Extract the (x, y) coordinate from the center of the cell holding the provided text.  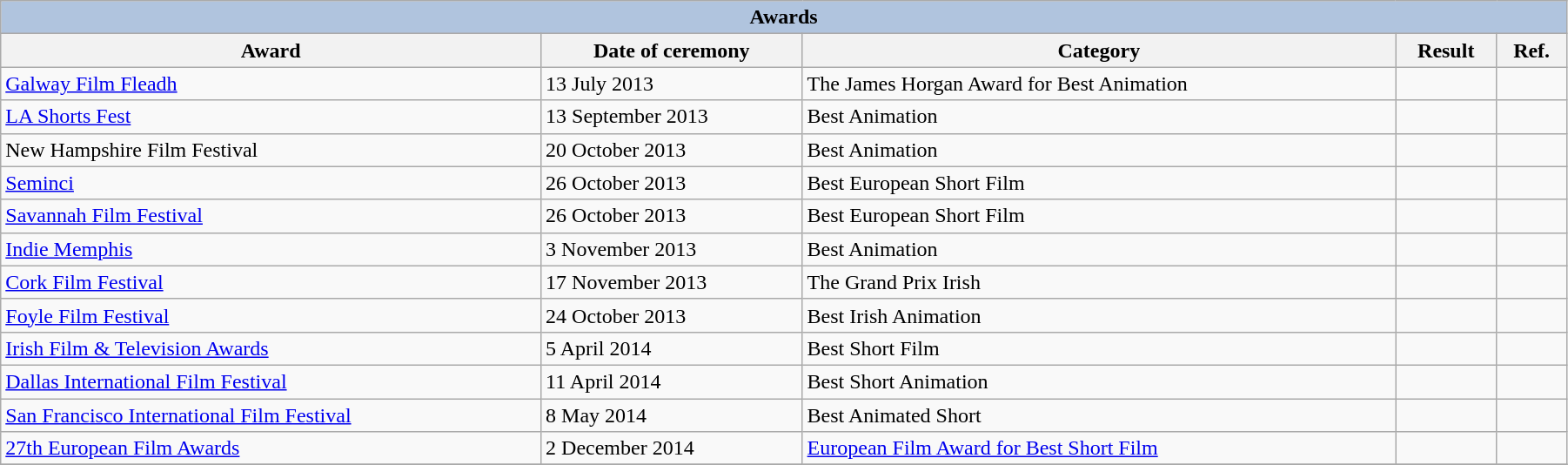
San Francisco International Film Festival (271, 415)
Galway Film Fleadh (271, 84)
Result (1446, 51)
Savannah Film Festival (271, 216)
Best Irish Animation (1099, 315)
13 July 2013 (672, 84)
3 November 2013 (672, 249)
LA Shorts Fest (271, 117)
17 November 2013 (672, 282)
2 December 2014 (672, 448)
Award (271, 51)
5 April 2014 (672, 348)
Ref. (1531, 51)
Best Animated Short (1099, 415)
Dallas International Film Festival (271, 381)
The Grand Prix Irish (1099, 282)
Foyle Film Festival (271, 315)
27th European Film Awards (271, 448)
New Hampshire Film Festival (271, 150)
20 October 2013 (672, 150)
Best Short Animation (1099, 381)
Best Short Film (1099, 348)
Indie Memphis (271, 249)
Seminci (271, 183)
13 September 2013 (672, 117)
11 April 2014 (672, 381)
Category (1099, 51)
Awards (784, 17)
24 October 2013 (672, 315)
Cork Film Festival (271, 282)
European Film Award for Best Short Film (1099, 448)
Date of ceremony (672, 51)
Irish Film & Television Awards (271, 348)
8 May 2014 (672, 415)
The James Horgan Award for Best Animation (1099, 84)
